For the text-containing cell, return its midpoint in (x, y) coordinate format. 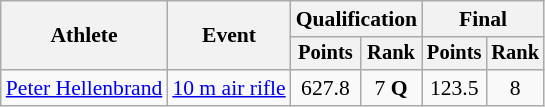
Athlete (84, 36)
Qualification (356, 19)
8 (515, 88)
Event (228, 36)
7 Q (391, 88)
Peter Hellenbrand (84, 88)
123.5 (454, 88)
10 m air rifle (228, 88)
Final (483, 19)
627.8 (326, 88)
